Scan for the cell matching the given text and deliver its (x, y) coordinate at center. 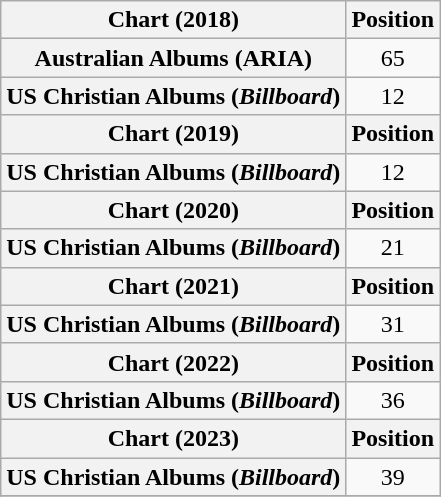
65 (393, 58)
21 (393, 248)
Australian Albums (ARIA) (174, 58)
Chart (2021) (174, 286)
Chart (2023) (174, 438)
31 (393, 324)
36 (393, 400)
Chart (2020) (174, 210)
Chart (2018) (174, 20)
Chart (2022) (174, 362)
39 (393, 477)
Chart (2019) (174, 134)
